For the text-containing cell, return its midpoint in (X, Y) coordinate format. 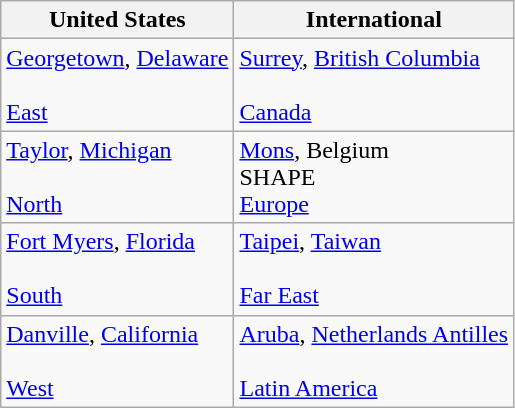
Georgetown, DelawareEast (118, 85)
Surrey, British ColumbiaCanada (374, 85)
Fort Myers, FloridaSouth (118, 269)
Taylor, MichiganNorth (118, 177)
Aruba, Netherlands Antilles Latin America (374, 361)
Taipei, TaiwanFar East (374, 269)
Danville, CaliforniaWest (118, 361)
Mons, BelgiumSHAPEEurope (374, 177)
United States (118, 20)
International (374, 20)
